Determine the [X, Y] coordinate at the center of the cell enclosing the given text.  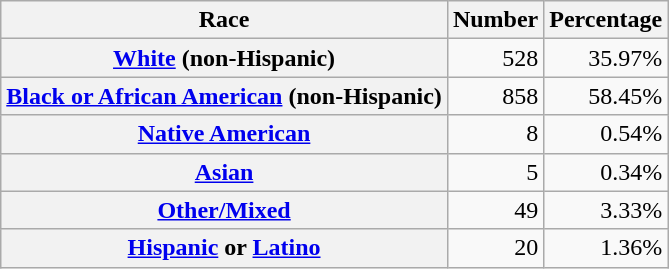
Asian [224, 172]
Percentage [606, 20]
3.33% [606, 210]
Race [224, 20]
Number [495, 20]
35.97% [606, 58]
Hispanic or Latino [224, 248]
8 [495, 134]
Other/Mixed [224, 210]
White (non-Hispanic) [224, 58]
528 [495, 58]
Black or African American (non-Hispanic) [224, 96]
5 [495, 172]
Native American [224, 134]
0.34% [606, 172]
58.45% [606, 96]
49 [495, 210]
858 [495, 96]
1.36% [606, 248]
20 [495, 248]
0.54% [606, 134]
